Capture the cell that displays the provided text and extract its [X, Y] central coordinate. 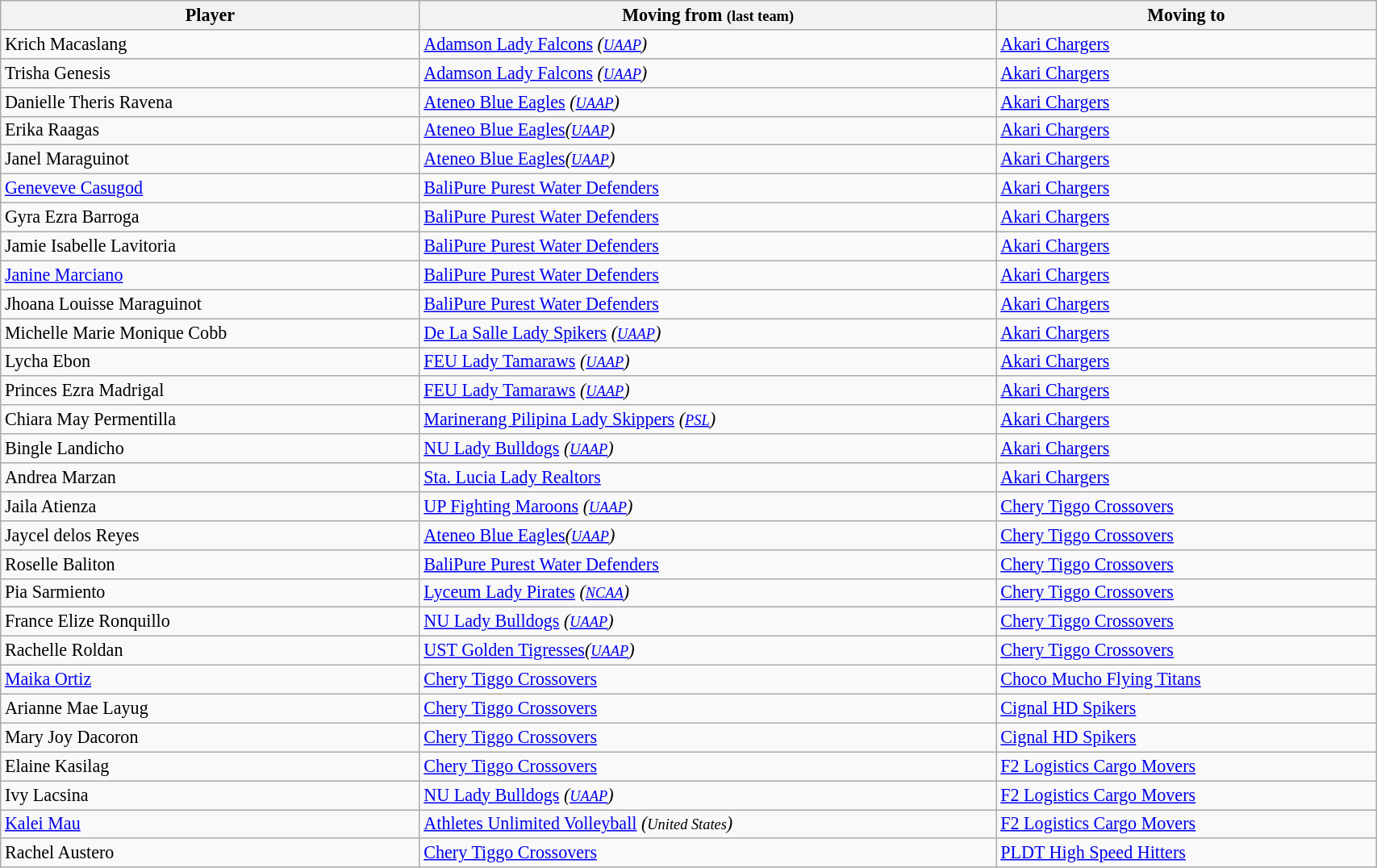
PLDT High Speed Hitters [1186, 853]
Gyra Ezra Barroga [210, 217]
Jaycel delos Reyes [210, 535]
Marinerang Pilipina Lady Skippers (PSL) [708, 419]
Jamie Isabelle Lavitoria [210, 246]
Geneveve Casugod [210, 188]
Arianne Mae Layug [210, 708]
UST Golden Tigresses(UAAP) [708, 650]
Choco Mucho Flying Titans [1186, 679]
Ivy Lacsina [210, 795]
Janel Maraguinot [210, 160]
Jhoana Louisse Maraguinot [210, 304]
Chiara May Permentilla [210, 419]
Krich Macaslang [210, 44]
UP Fighting Maroons (UAAP) [708, 506]
Danielle Theris Ravena [210, 102]
Erika Raagas [210, 131]
Moving from (last team) [708, 15]
Rachel Austero [210, 853]
Pia Sarmiento [210, 593]
Mary Joy Dacoron [210, 737]
France Elize Ronquillo [210, 622]
Rachelle Roldan [210, 650]
Michelle Marie Monique Cobb [210, 332]
Roselle Baliton [210, 564]
Trisha Genesis [210, 73]
Ateneo Blue Eagles (UAAP) [708, 102]
Lycha Ebon [210, 361]
Player [210, 15]
Lyceum Lady Pirates (NCAA) [708, 593]
Elaine Kasilag [210, 766]
Bingle Landicho [210, 449]
Sta. Lucia Lady Realtors [708, 477]
Jaila Atienza [210, 506]
Maika Ortiz [210, 679]
Janine Marciano [210, 275]
Kalei Mau [210, 824]
Athletes Unlimited Volleyball (United States) [708, 824]
Andrea Marzan [210, 477]
Princes Ezra Madrigal [210, 390]
De La Salle Lady Spikers (UAAP) [708, 332]
Moving to [1186, 15]
